Scan for the cell matching the given text and deliver its [X, Y] coordinate at center. 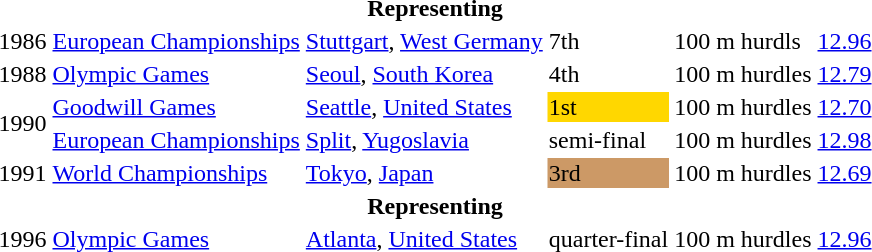
1st [608, 107]
semi-final [608, 140]
Split, Yugoslavia [424, 140]
3rd [608, 173]
Olympic Games [176, 74]
7th [608, 41]
4th [608, 74]
World Championships [176, 173]
100 m hurdls [743, 41]
Seoul, South Korea [424, 74]
Seattle, United States [424, 107]
Stuttgart, West Germany [424, 41]
Tokyo, Japan [424, 173]
Goodwill Games [176, 107]
